Return the (X, Y) coordinate for the center point of the cell that contains the specified text.  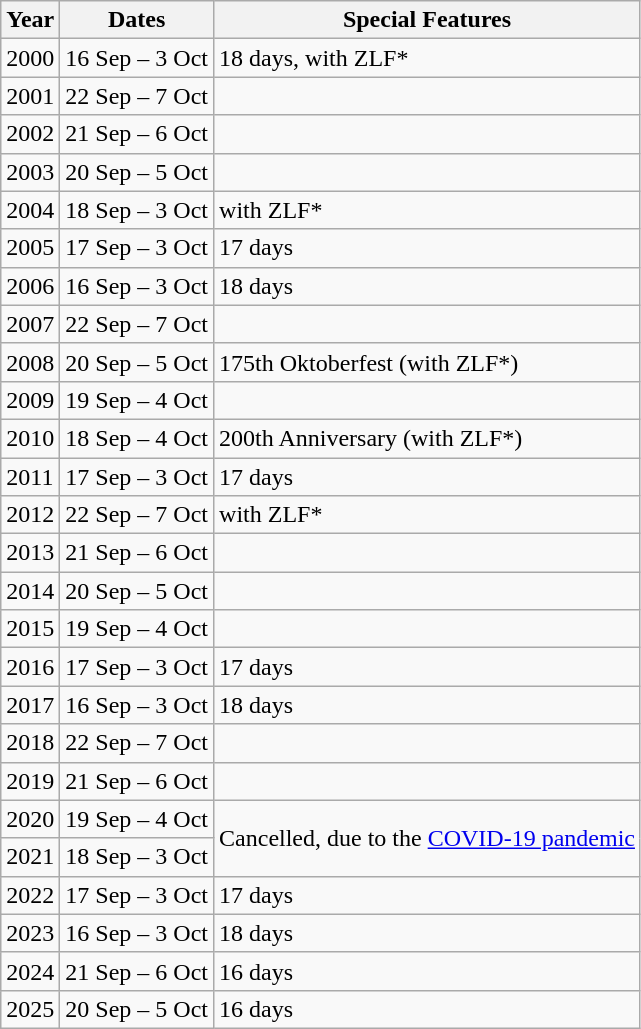
2009 (30, 400)
2012 (30, 515)
2019 (30, 781)
2011 (30, 477)
175th Oktoberfest (with ZLF*) (428, 362)
2025 (30, 1009)
2017 (30, 705)
2003 (30, 172)
2021 (30, 857)
2002 (30, 134)
2014 (30, 591)
2000 (30, 58)
200th Anniversary (with ZLF*) (428, 438)
2007 (30, 324)
2015 (30, 629)
Special Features (428, 20)
2023 (30, 933)
2010 (30, 438)
18 Sep – 4 Oct (137, 438)
2022 (30, 895)
2004 (30, 210)
2013 (30, 553)
2001 (30, 96)
2024 (30, 971)
Year (30, 20)
2006 (30, 286)
Dates (137, 20)
2016 (30, 667)
2020 (30, 819)
2008 (30, 362)
18 days, with ZLF* (428, 58)
2018 (30, 743)
2005 (30, 248)
Cancelled, due to the COVID-19 pandemic (428, 838)
